Return (x, y) of the center of cell containing provided text 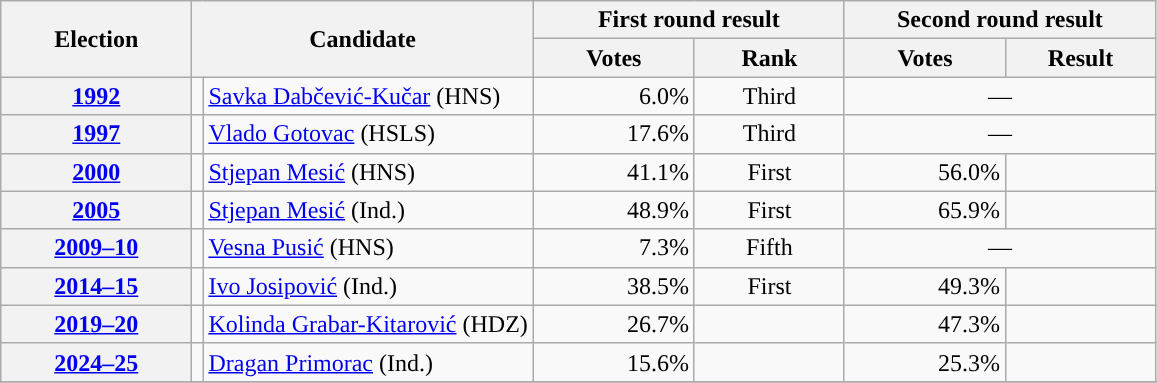
First round result (688, 20)
56.0% (924, 172)
Dragan Primorac (Ind.) (368, 362)
25.3% (924, 362)
Rank (769, 58)
17.6% (614, 134)
Election (96, 39)
Vlado Gotovac (HSLS) (368, 134)
Stjepan Mesić (Ind.) (368, 210)
Second round result (1000, 20)
Stjepan Mesić (HNS) (368, 172)
Fifth (769, 248)
2005 (96, 210)
Ivo Josipović (Ind.) (368, 286)
15.6% (614, 362)
1992 (96, 96)
47.3% (924, 324)
6.0% (614, 96)
2009–10 (96, 248)
38.5% (614, 286)
2014–15 (96, 286)
65.9% (924, 210)
Result (1080, 58)
Savka Dabčević-Kučar (HNS) (368, 96)
49.3% (924, 286)
2024–25 (96, 362)
1997 (96, 134)
2019–20 (96, 324)
Candidate (363, 39)
Vesna Pusić (HNS) (368, 248)
Kolinda Grabar-Kitarović (HDZ) (368, 324)
2000 (96, 172)
48.9% (614, 210)
7.3% (614, 248)
26.7% (614, 324)
41.1% (614, 172)
